From the cell containing the given text, extract its center point as [x, y] coordinate. 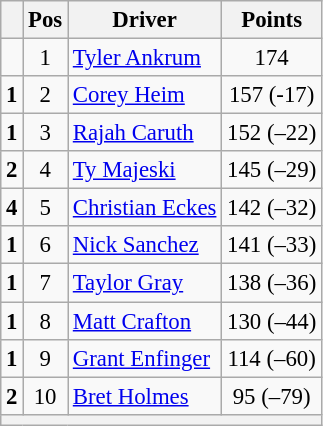
Pos [46, 20]
130 (–44) [272, 321]
Corey Heim [145, 95]
114 (–60) [272, 358]
Nick Sanchez [145, 245]
174 [272, 58]
141 (–33) [272, 245]
6 [46, 245]
Rajah Caruth [145, 133]
3 [46, 133]
5 [46, 208]
Tyler Ankrum [145, 58]
9 [46, 358]
8 [46, 321]
Taylor Gray [145, 283]
Points [272, 20]
138 (–36) [272, 283]
Driver [145, 20]
152 (–22) [272, 133]
Bret Holmes [145, 396]
95 (–79) [272, 396]
7 [46, 283]
Matt Crafton [145, 321]
145 (–29) [272, 170]
Ty Majeski [145, 170]
157 (-17) [272, 95]
Christian Eckes [145, 208]
Grant Enfinger [145, 358]
10 [46, 396]
142 (–32) [272, 208]
